Extract the (x, y) coordinate from the center of the cell holding the provided text.  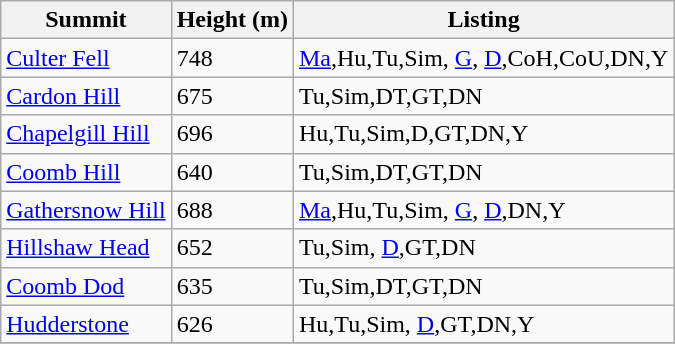
Listing (483, 20)
Ma,Hu,Tu,Sim, G, D,CoH,CoU,DN,Y (483, 58)
652 (232, 248)
748 (232, 58)
Height (m) (232, 20)
Culter Fell (86, 58)
626 (232, 324)
696 (232, 134)
Chapelgill Hill (86, 134)
Gathersnow Hill (86, 210)
Coomb Dod (86, 286)
Hudderstone (86, 324)
Cardon Hill (86, 96)
Hu,Tu,Sim,D,GT,DN,Y (483, 134)
675 (232, 96)
635 (232, 286)
Coomb Hill (86, 172)
640 (232, 172)
Summit (86, 20)
Ma,Hu,Tu,Sim, G, D,DN,Y (483, 210)
Hillshaw Head (86, 248)
Hu,Tu,Sim, D,GT,DN,Y (483, 324)
Tu,Sim, D,GT,DN (483, 248)
688 (232, 210)
